From the cell containing the given text, extract its center point as [X, Y] coordinate. 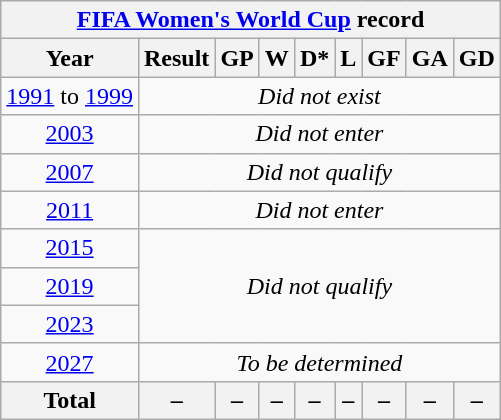
Did not exist [319, 96]
GA [430, 58]
Year [70, 58]
1991 to 1999 [70, 96]
GD [476, 58]
2023 [70, 324]
D* [314, 58]
W [276, 58]
Result [176, 58]
2015 [70, 248]
2011 [70, 210]
2019 [70, 286]
2027 [70, 362]
FIFA Women's World Cup record [251, 20]
L [348, 58]
To be determined [319, 362]
GF [384, 58]
GP [237, 58]
Total [70, 400]
2007 [70, 172]
2003 [70, 134]
